Locate the cell with the specified text and output its [X, Y] center coordinate. 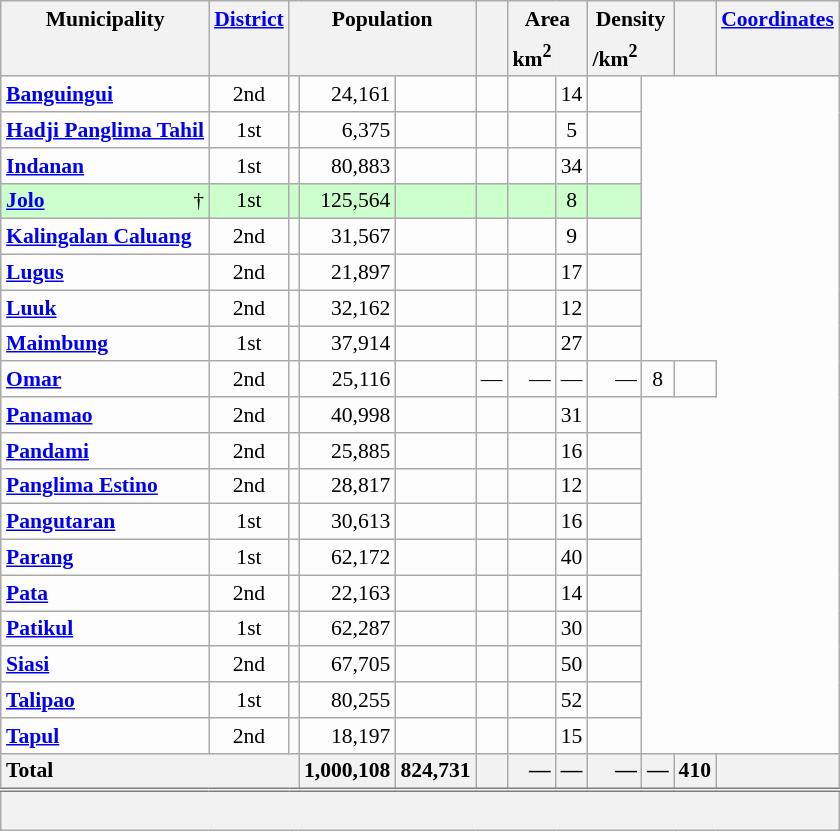
Density [630, 18]
40 [572, 557]
80,255 [347, 700]
Siasi [105, 664]
Total [150, 772]
80,883 [347, 165]
/km2 [614, 56]
Panamao [105, 415]
18,197 [347, 735]
9 [572, 237]
1,000,108 [347, 772]
25,885 [347, 450]
410 [696, 772]
Lugus [105, 272]
Kalingalan Caluang [105, 237]
30,613 [347, 522]
Panglima Estino [105, 486]
Indanan [105, 165]
Municipality [105, 18]
Jolo [74, 201]
Pangutaran [105, 522]
Pata [105, 593]
28,817 [347, 486]
50 [572, 664]
125,564 [347, 201]
40,998 [347, 415]
30 [572, 629]
17 [572, 272]
Luuk [105, 308]
34 [572, 165]
21,897 [347, 272]
Omar [105, 379]
km2 [531, 56]
Coordinates [778, 18]
Talipao [105, 700]
Banguingui [105, 94]
67,705 [347, 664]
Tapul [105, 735]
824,731 [435, 772]
† [178, 201]
62,172 [347, 557]
52 [572, 700]
District [249, 18]
24,161 [347, 94]
37,914 [347, 344]
62,287 [347, 629]
Parang [105, 557]
31,567 [347, 237]
25,116 [347, 379]
Population [382, 18]
6,375 [347, 130]
5 [572, 130]
Hadji Panglima Tahil [105, 130]
Pandami [105, 450]
22,163 [347, 593]
Area [547, 18]
15 [572, 735]
Maimbung [105, 344]
27 [572, 344]
Patikul [105, 629]
31 [572, 415]
32,162 [347, 308]
